For the text-containing cell, return its midpoint in (X, Y) coordinate format. 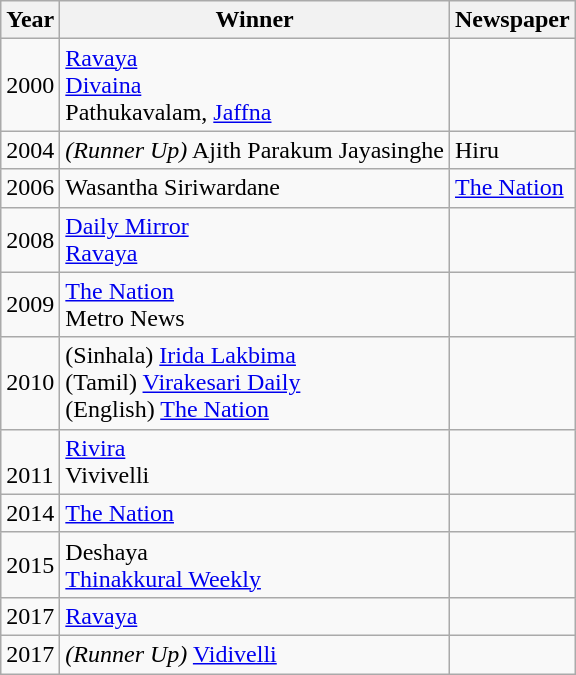
Year (30, 20)
The NationMetro News (255, 304)
(Sinhala) Irida Lakbima(Tamil) Virakesari Daily(English) The Nation (255, 383)
Newspaper (512, 20)
Wasantha Siriwardane (255, 188)
2008 (30, 240)
2004 (30, 150)
2010 (30, 383)
2015 (30, 564)
Hiru (512, 150)
2014 (30, 513)
Ravaya (255, 616)
2006 (30, 188)
2000 (30, 85)
Winner (255, 20)
2009 (30, 304)
DeshayaThinakkural Weekly (255, 564)
(Runner Up) Ajith Parakum Jayasinghe (255, 150)
RiviraVivivelli (255, 462)
2011 (30, 462)
RavayaDivainaPathukavalam, Jaffna (255, 85)
(Runner Up) Vidivelli (255, 654)
Daily MirrorRavaya (255, 240)
